For the text-containing cell, return its midpoint in [x, y] coordinate format. 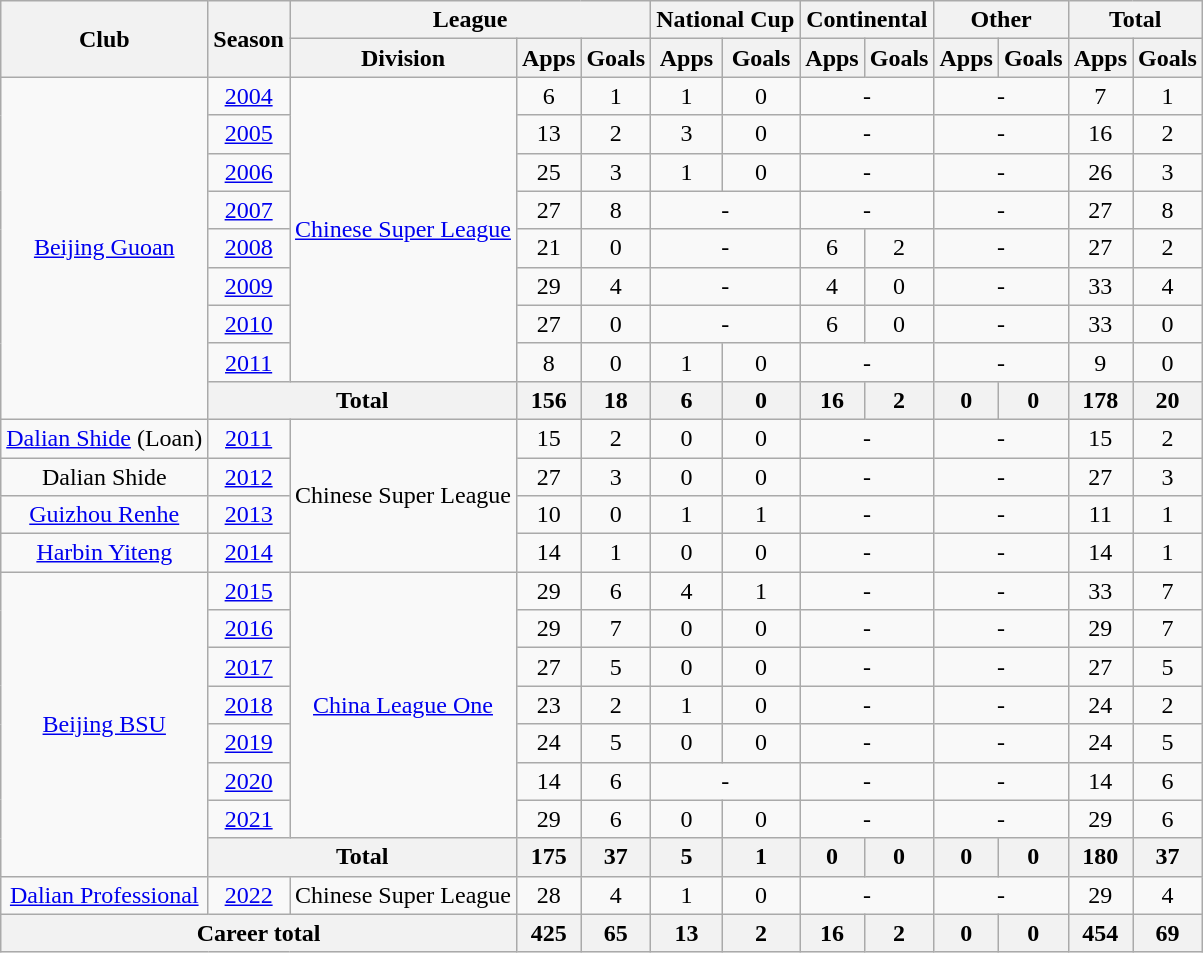
180 [1100, 857]
Dalian Professional [104, 895]
Division [404, 58]
2017 [249, 667]
2004 [249, 96]
National Cup [726, 20]
2005 [249, 134]
28 [548, 895]
Beijing Guoan [104, 248]
18 [616, 400]
11 [1100, 515]
2010 [249, 324]
26 [1100, 172]
Career total [259, 933]
178 [1100, 400]
175 [548, 857]
Other [1001, 20]
69 [1168, 933]
Continental [867, 20]
2012 [249, 477]
65 [616, 933]
156 [548, 400]
Dalian Shide [104, 477]
25 [548, 172]
2015 [249, 591]
China League One [404, 705]
Guizhou Renhe [104, 515]
Season [249, 39]
23 [548, 705]
2009 [249, 286]
2021 [249, 819]
2006 [249, 172]
9 [1100, 362]
Beijing BSU [104, 724]
2019 [249, 743]
20 [1168, 400]
League [470, 20]
2018 [249, 705]
2007 [249, 210]
21 [548, 248]
2008 [249, 248]
2016 [249, 629]
2013 [249, 515]
Dalian Shide (Loan) [104, 438]
Harbin Yiteng [104, 553]
2020 [249, 781]
2014 [249, 553]
10 [548, 515]
454 [1100, 933]
Club [104, 39]
2022 [249, 895]
425 [548, 933]
